Return the (x, y) coordinate for the center point of the cell that contains the specified text.  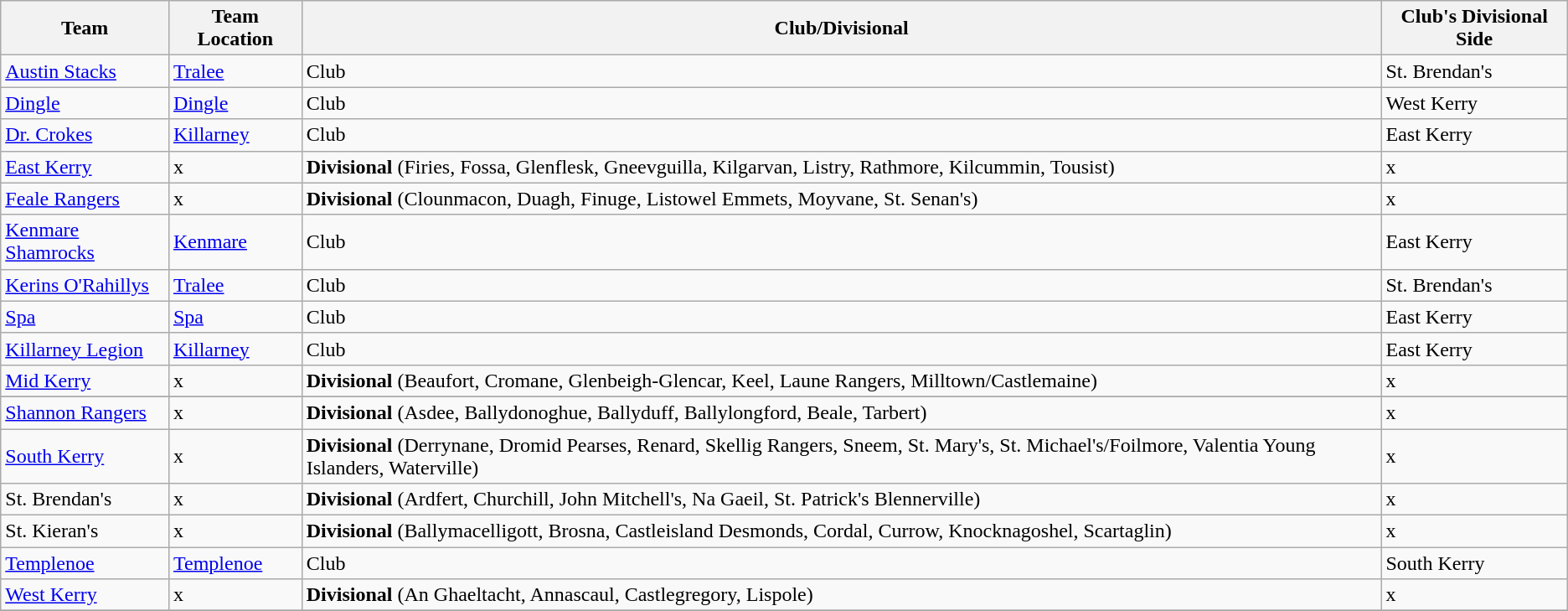
Divisional (An Ghaeltacht, Annascaul, Castlegregory, Lispole) (841, 595)
Club/Divisional (841, 28)
Killarney Legion (85, 349)
Feale Rangers (85, 199)
St. Kieran's (85, 531)
Divisional (Clounmacon, Duagh, Finuge, Listowel Emmets, Moyvane, St. Senan's) (841, 199)
Divisional (Beaufort, Cromane, Glenbeigh-Glencar, Keel, Laune Rangers, Milltown/Castlemaine) (841, 381)
Kenmare Shamrocks (85, 241)
Divisional (Ardfert, Churchill, John Mitchell's, Na Gaeil, St. Patrick's Blennerville) (841, 500)
Divisional (Derrynane, Dromid Pearses, Renard, Skellig Rangers, Sneem, St. Mary's, St. Michael's/Foilmore, Valentia Young Islanders, Waterville) (841, 456)
Divisional (Asdee, Ballydonoghue, Ballyduff, Ballylongford, Beale, Tarbert) (841, 412)
Kenmare (235, 241)
Divisional (Ballymacelligott, Brosna, Castleisland Desmonds, Cordal, Currow, Knocknagoshel, Scartaglin) (841, 531)
Dr. Crokes (85, 135)
Club's Divisional Side (1474, 28)
Kerins O'Rahillys (85, 285)
Team Location (235, 28)
Team (85, 28)
Mid Kerry (85, 381)
Shannon Rangers (85, 412)
Divisional (Firies, Fossa, Glenflesk, Gneevguilla, Kilgarvan, Listry, Rathmore, Kilcummin, Tousist) (841, 167)
Austin Stacks (85, 71)
